From the cell containing the given text, extract its center point as (X, Y) coordinate. 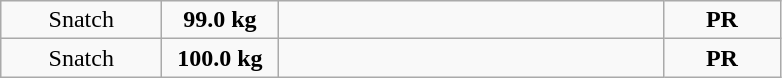
99.0 kg (220, 20)
100.0 kg (220, 58)
